Determine the [X, Y] coordinate at the center of the cell enclosing the given text.  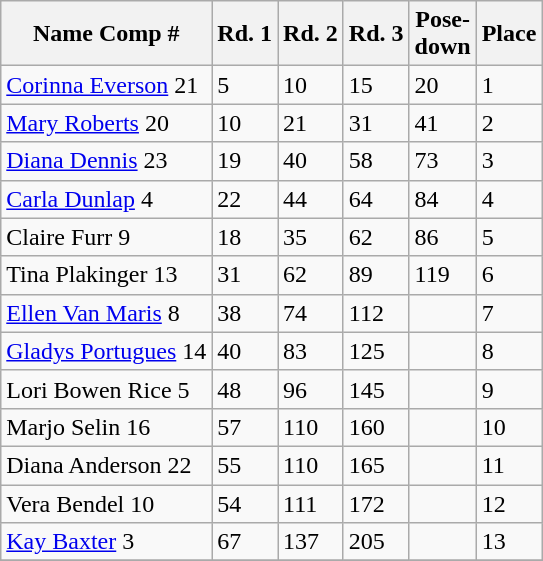
160 [376, 427]
1 [509, 85]
38 [245, 313]
73 [442, 161]
13 [509, 542]
15 [376, 85]
Vera Bendel 10 [106, 503]
35 [311, 237]
111 [311, 503]
Corinna Everson 21 [106, 85]
12 [509, 503]
64 [376, 199]
7 [509, 313]
44 [311, 199]
137 [311, 542]
Rd. 2 [311, 34]
8 [509, 351]
83 [311, 351]
57 [245, 427]
205 [376, 542]
89 [376, 275]
Marjo Selin 16 [106, 427]
74 [311, 313]
22 [245, 199]
20 [442, 85]
3 [509, 161]
Ellen Van Maris 8 [106, 313]
21 [311, 123]
Diana Anderson 22 [106, 465]
Rd. 3 [376, 34]
41 [442, 123]
84 [442, 199]
19 [245, 161]
125 [376, 351]
Tina Plakinger 13 [106, 275]
2 [509, 123]
Diana Dennis 23 [106, 161]
119 [442, 275]
Lori Bowen Rice 5 [106, 389]
172 [376, 503]
Carla Dunlap 4 [106, 199]
55 [245, 465]
Place [509, 34]
145 [376, 389]
Rd. 1 [245, 34]
58 [376, 161]
Name Comp # [106, 34]
Mary Roberts 20 [106, 123]
9 [509, 389]
Gladys Portugues 14 [106, 351]
6 [509, 275]
54 [245, 503]
11 [509, 465]
86 [442, 237]
4 [509, 199]
48 [245, 389]
96 [311, 389]
Pose-down [442, 34]
Claire Furr 9 [106, 237]
165 [376, 465]
67 [245, 542]
Kay Baxter 3 [106, 542]
18 [245, 237]
112 [376, 313]
